Extract the (x, y) coordinate from the center of the cell holding the provided text.  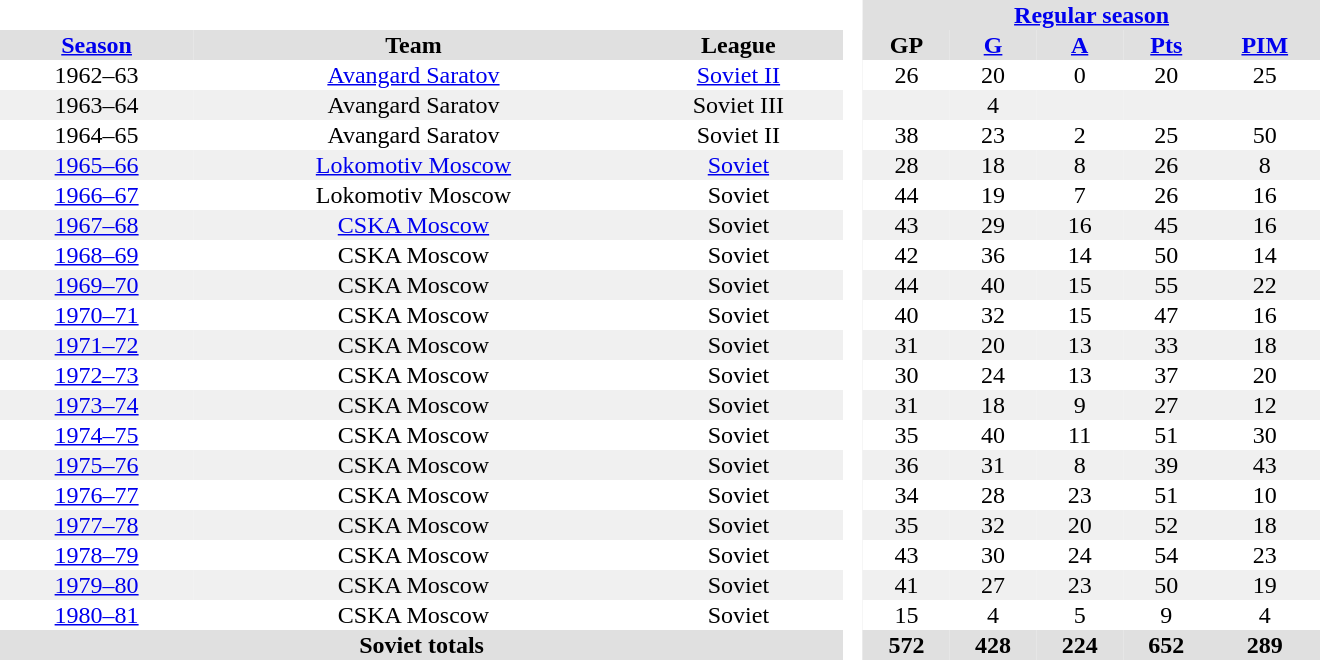
55 (1166, 285)
38 (906, 135)
54 (1166, 555)
1974–75 (96, 435)
1980–81 (96, 615)
7 (1080, 195)
1963–64 (96, 105)
428 (994, 645)
1973–74 (96, 405)
1979–80 (96, 585)
29 (994, 225)
1975–76 (96, 465)
224 (1080, 645)
Pts (1166, 45)
41 (906, 585)
39 (1166, 465)
572 (906, 645)
289 (1265, 645)
1966–67 (96, 195)
52 (1166, 525)
Soviet totals (422, 645)
5 (1080, 615)
33 (1166, 345)
Soviet III (738, 105)
37 (1166, 375)
League (738, 45)
1970–71 (96, 315)
1969–70 (96, 285)
Team (413, 45)
1968–69 (96, 255)
11 (1080, 435)
42 (906, 255)
A (1080, 45)
1977–78 (96, 525)
10 (1265, 495)
GP (906, 45)
1976–77 (96, 495)
1967–68 (96, 225)
1978–79 (96, 555)
34 (906, 495)
1965–66 (96, 165)
PIM (1265, 45)
Season (96, 45)
2 (1080, 135)
45 (1166, 225)
1964–65 (96, 135)
12 (1265, 405)
22 (1265, 285)
652 (1166, 645)
G (994, 45)
0 (1080, 75)
1971–72 (96, 345)
1962–63 (96, 75)
1972–73 (96, 375)
47 (1166, 315)
Regular season (1092, 15)
